Pinpoint the cell where the given text exists, returning its (x, y) midpoint coordinate. 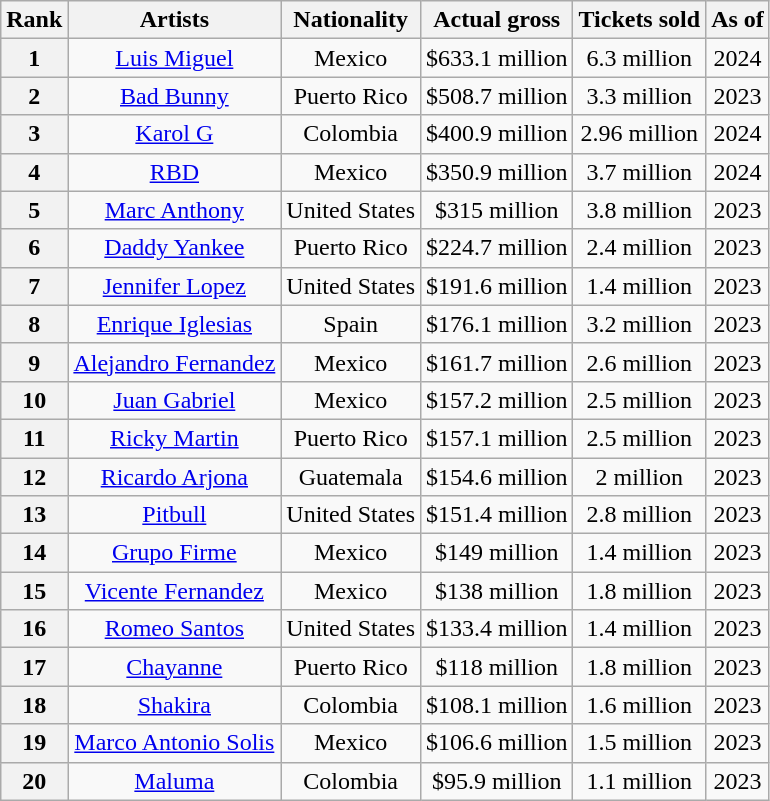
9 (34, 362)
$508.7 million (497, 96)
$176.1 million (497, 324)
1 (34, 58)
5 (34, 210)
$350.9 million (497, 172)
$157.1 million (497, 438)
Enrique Iglesias (174, 324)
Marc Anthony (174, 210)
Ricardo Arjona (174, 477)
Jennifer Lopez (174, 286)
17 (34, 667)
19 (34, 743)
Juan Gabriel (174, 400)
Rank (34, 20)
2.6 million (640, 362)
8 (34, 324)
6 (34, 248)
2.4 million (640, 248)
Bad Bunny (174, 96)
3.8 million (640, 210)
Shakira (174, 705)
As of (738, 20)
3.2 million (640, 324)
20 (34, 781)
Alejandro Fernandez (174, 362)
1.1 million (640, 781)
$157.2 million (497, 400)
Vicente Fernandez (174, 591)
16 (34, 629)
3.3 million (640, 96)
$154.6 million (497, 477)
$161.7 million (497, 362)
$118 million (497, 667)
10 (34, 400)
$108.1 million (497, 705)
$224.7 million (497, 248)
$315 million (497, 210)
15 (34, 591)
Actual gross (497, 20)
2 (34, 96)
Marco Antonio Solis (174, 743)
6.3 million (640, 58)
Maluma (174, 781)
$106.6 million (497, 743)
2 million (640, 477)
$133.4 million (497, 629)
Daddy Yankee (174, 248)
1.5 million (640, 743)
Nationality (351, 20)
Romeo Santos (174, 629)
Chayanne (174, 667)
RBD (174, 172)
Karol G (174, 134)
$633.1 million (497, 58)
3 (34, 134)
7 (34, 286)
Pitbull (174, 515)
Artists (174, 20)
$95.9 million (497, 781)
$400.9 million (497, 134)
12 (34, 477)
Luis Miguel (174, 58)
Tickets sold (640, 20)
2.96 million (640, 134)
18 (34, 705)
$138 million (497, 591)
4 (34, 172)
Ricky Martin (174, 438)
$151.4 million (497, 515)
Guatemala (351, 477)
13 (34, 515)
1.6 million (640, 705)
Grupo Firme (174, 553)
14 (34, 553)
11 (34, 438)
Spain (351, 324)
3.7 million (640, 172)
$191.6 million (497, 286)
2.8 million (640, 515)
$149 million (497, 553)
